Find where the given text appears and provide that cell's center as [X, Y] coordinate. 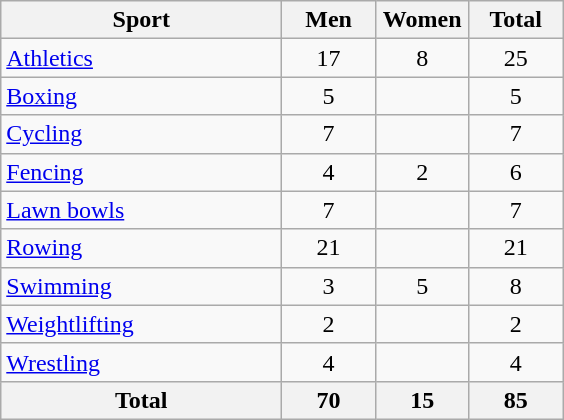
Athletics [142, 58]
Lawn bowls [142, 210]
Women [422, 20]
Men [329, 20]
25 [516, 58]
Swimming [142, 286]
Weightlifting [142, 324]
15 [422, 400]
Wrestling [142, 362]
Rowing [142, 248]
Sport [142, 20]
Fencing [142, 172]
17 [329, 58]
Cycling [142, 134]
3 [329, 286]
70 [329, 400]
6 [516, 172]
85 [516, 400]
Boxing [142, 96]
